Identify which cell holds the provided text, then report its (X, Y) central coordinate. 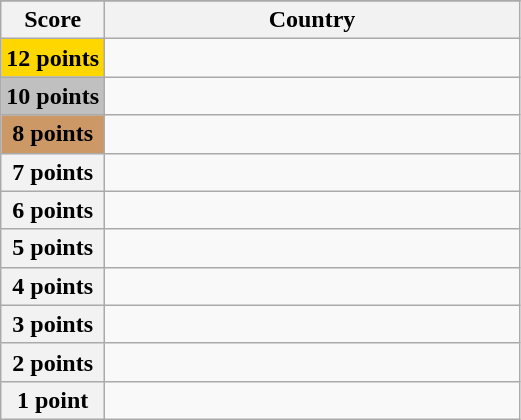
4 points (53, 286)
3 points (53, 324)
1 point (53, 400)
5 points (53, 248)
6 points (53, 210)
7 points (53, 172)
10 points (53, 96)
2 points (53, 362)
12 points (53, 58)
Country (312, 20)
8 points (53, 134)
Score (53, 20)
